Pinpoint the cell where the given text exists, returning its (X, Y) midpoint coordinate. 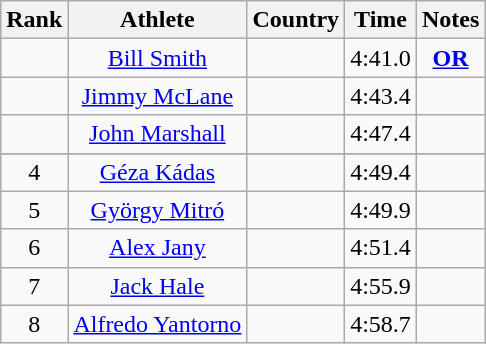
Time (381, 20)
4:47.4 (381, 134)
Jack Hale (158, 286)
4:49.9 (381, 210)
Notes (450, 20)
4:41.0 (381, 58)
Géza Kádas (158, 172)
Athlete (158, 20)
4 (34, 172)
Alex Jany (158, 248)
Alfredo Yantorno (158, 324)
4:43.4 (381, 96)
Rank (34, 20)
5 (34, 210)
John Marshall (158, 134)
4:55.9 (381, 286)
6 (34, 248)
Country (296, 20)
OR (450, 58)
4:49.4 (381, 172)
8 (34, 324)
7 (34, 286)
György Mitró (158, 210)
Bill Smith (158, 58)
Jimmy McLane (158, 96)
4:51.4 (381, 248)
4:58.7 (381, 324)
